Pinpoint the cell where the given text exists, returning its [X, Y] midpoint coordinate. 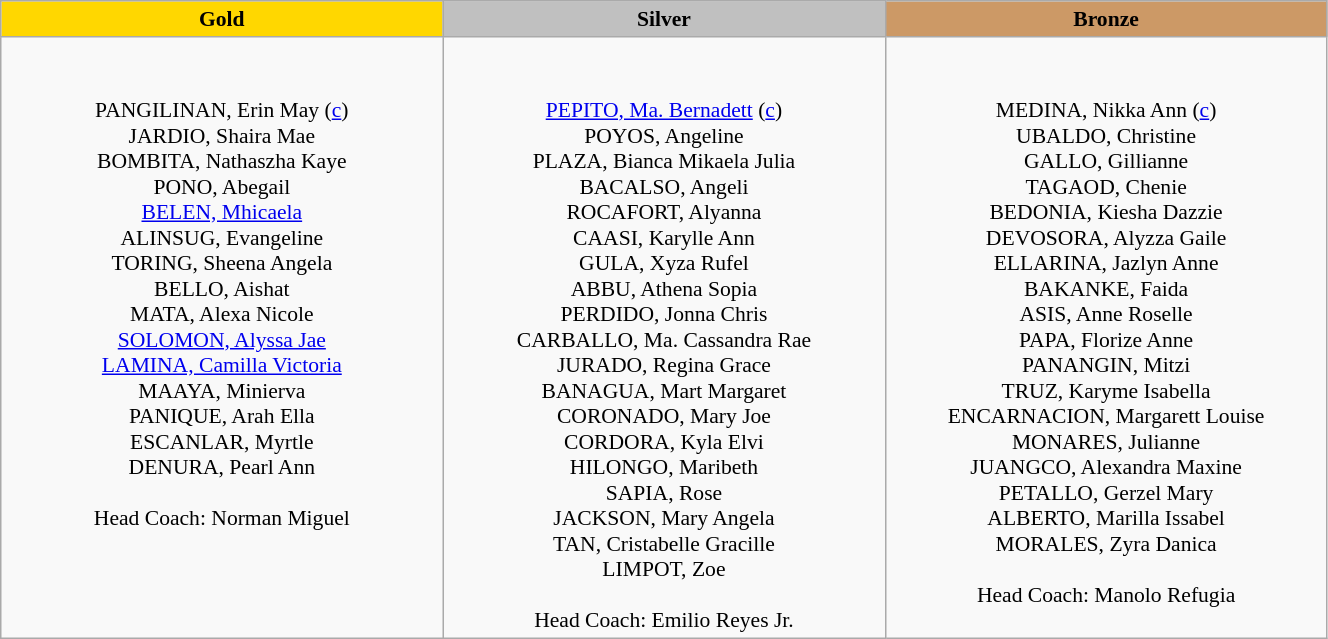
Silver [664, 19]
Gold [222, 19]
Bronze [1106, 19]
